Identify which cell holds the provided text, then report its (x, y) central coordinate. 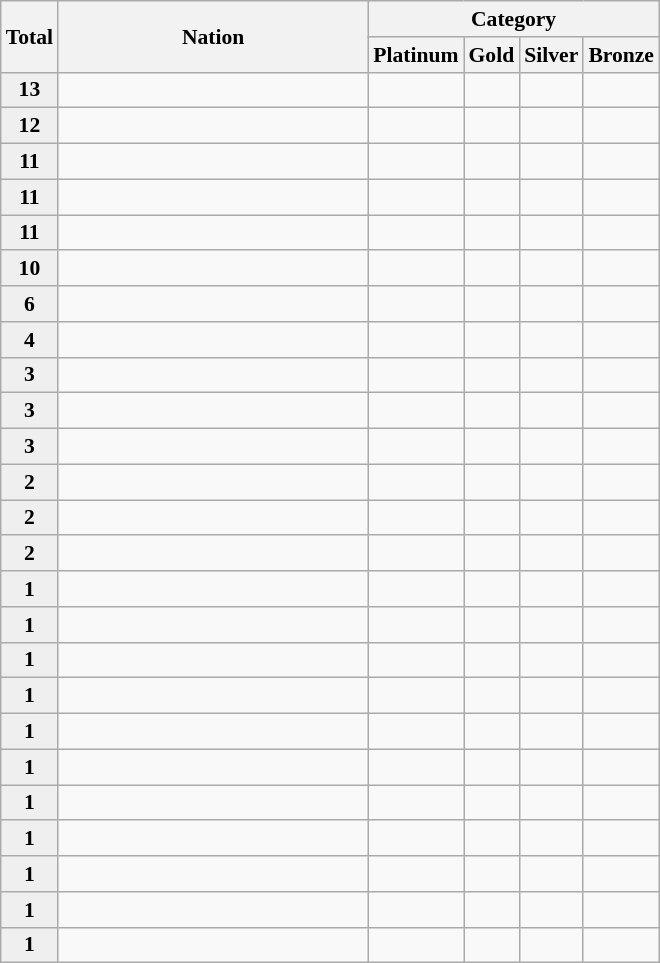
Platinum (416, 55)
13 (30, 90)
Gold (492, 55)
Bronze (621, 55)
10 (30, 269)
Silver (551, 55)
12 (30, 126)
Nation (213, 36)
Category (514, 19)
Total (30, 36)
4 (30, 340)
6 (30, 304)
